Output the (x, y) coordinate of the center of the cell containing the given text.  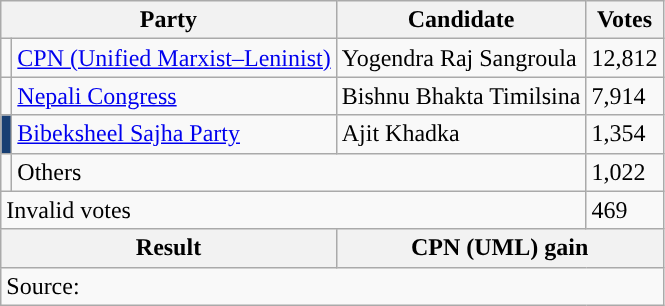
Bishnu Bhakta Timilsina (461, 96)
Votes (624, 20)
12,812 (624, 58)
7,914 (624, 96)
Source: (332, 286)
Ajit Khadka (461, 134)
Result (168, 248)
Yogendra Raj Sangroula (461, 58)
Others (299, 172)
1,354 (624, 134)
CPN (Unified Marxist–Leninist) (174, 58)
Bibeksheel Sajha Party (174, 134)
Candidate (461, 20)
1,022 (624, 172)
Nepali Congress (174, 96)
Invalid votes (294, 210)
CPN (UML) gain (500, 248)
469 (624, 210)
Party (168, 20)
